Identify which cell holds the provided text, then report its (x, y) central coordinate. 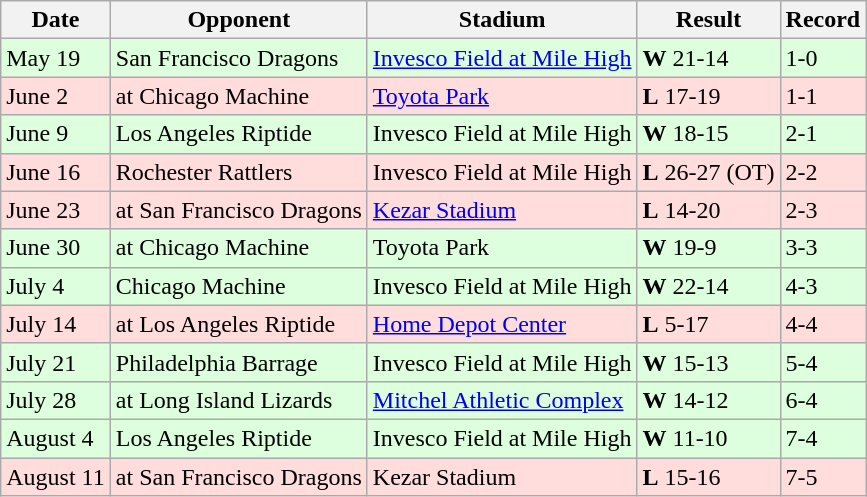
Chicago Machine (238, 286)
2-2 (823, 172)
Opponent (238, 20)
L 26-27 (OT) (708, 172)
Home Depot Center (502, 324)
June 16 (56, 172)
W 15-13 (708, 362)
Mitchel Athletic Complex (502, 400)
7-5 (823, 477)
San Francisco Dragons (238, 58)
L 15-16 (708, 477)
June 9 (56, 134)
2-1 (823, 134)
L 17-19 (708, 96)
July 14 (56, 324)
L 5-17 (708, 324)
Date (56, 20)
5-4 (823, 362)
W 11-10 (708, 438)
4-4 (823, 324)
August 4 (56, 438)
Result (708, 20)
June 2 (56, 96)
July 28 (56, 400)
May 19 (56, 58)
at Long Island Lizards (238, 400)
July 21 (56, 362)
4-3 (823, 286)
1-0 (823, 58)
W 22-14 (708, 286)
L 14-20 (708, 210)
W 14-12 (708, 400)
W 18-15 (708, 134)
W 19-9 (708, 248)
W 21-14 (708, 58)
July 4 (56, 286)
June 23 (56, 210)
Rochester Rattlers (238, 172)
2-3 (823, 210)
Stadium (502, 20)
Philadelphia Barrage (238, 362)
3-3 (823, 248)
Record (823, 20)
7-4 (823, 438)
June 30 (56, 248)
at Los Angeles Riptide (238, 324)
August 11 (56, 477)
6-4 (823, 400)
1-1 (823, 96)
